Detect which cell encompasses the target text, then output its (x, y) center coordinate. 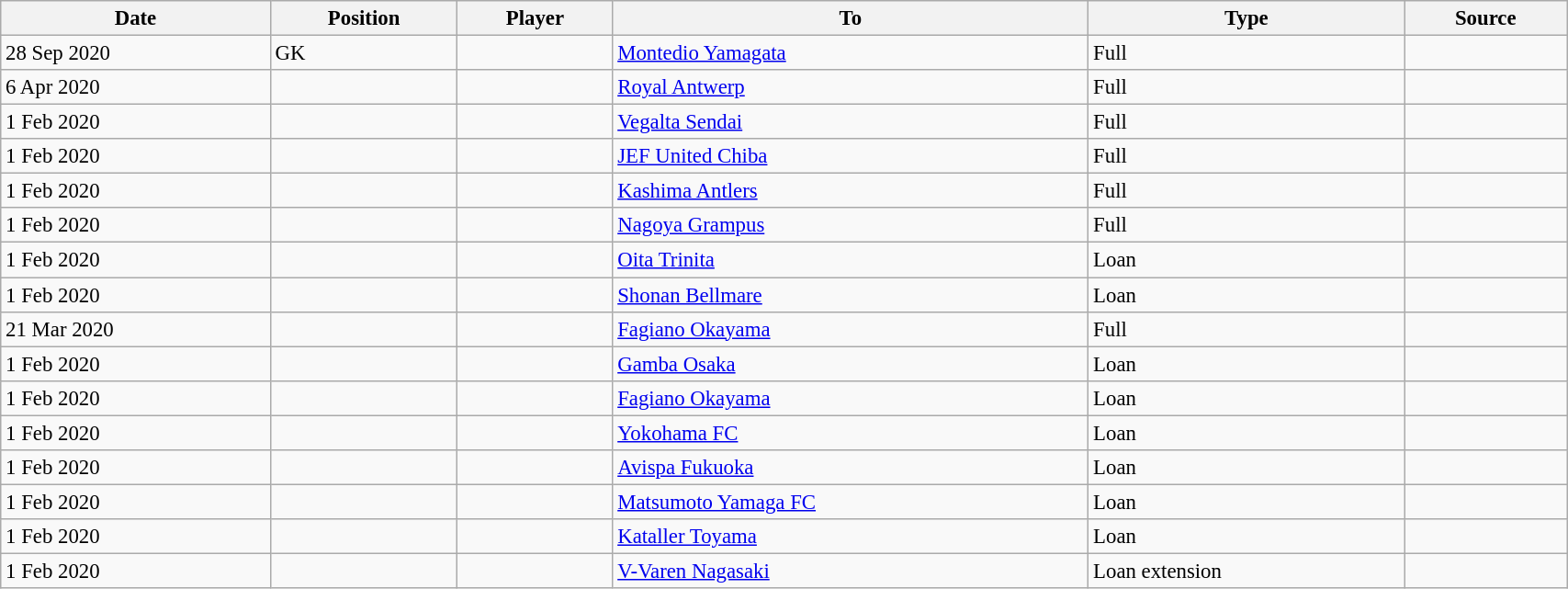
JEF United Chiba (851, 156)
Kataller Toyama (851, 537)
Avispa Fukuoka (851, 468)
Player (535, 18)
To (851, 18)
Loan extension (1247, 571)
21 Mar 2020 (136, 329)
Oita Trinita (851, 260)
Montedio Yamagata (851, 53)
Gamba Osaka (851, 364)
Type (1247, 18)
Shonan Bellmare (851, 295)
Source (1486, 18)
V-Varen Nagasaki (851, 571)
6 Apr 2020 (136, 87)
Vegalta Sendai (851, 122)
Matsumoto Yamaga FC (851, 502)
Date (136, 18)
Royal Antwerp (851, 87)
Position (364, 18)
28 Sep 2020 (136, 53)
Yokohama FC (851, 433)
Nagoya Grampus (851, 225)
GK (364, 53)
Kashima Antlers (851, 191)
